Search for the cell housing the specified text and yield its (x, y) center coordinate. 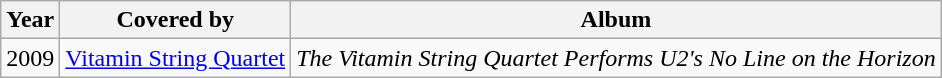
2009 (30, 58)
Year (30, 20)
Album (616, 20)
The Vitamin String Quartet Performs U2's No Line on the Horizon (616, 58)
Vitamin String Quartet (176, 58)
Covered by (176, 20)
